Locate the cell with the specified text and output its [X, Y] center coordinate. 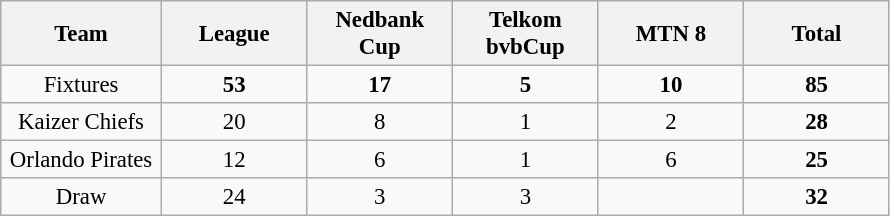
85 [817, 85]
Orlando Pirates [82, 160]
Total [817, 34]
12 [234, 160]
MTN 8 [671, 34]
League [234, 34]
Kaizer Chiefs [82, 122]
25 [817, 160]
17 [380, 85]
2 [671, 122]
8 [380, 122]
Fixtures [82, 85]
53 [234, 85]
24 [234, 197]
20 [234, 122]
Telkom bvbCup [526, 34]
Draw [82, 197]
Nedbank Cup [380, 34]
5 [526, 85]
Team [82, 34]
28 [817, 122]
32 [817, 197]
10 [671, 85]
